Extract the [x, y] coordinate from the center of the cell holding the provided text.  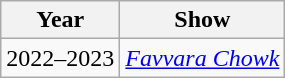
2022–2023 [60, 58]
Show [202, 20]
Favvara Chowk [202, 58]
Year [60, 20]
